Capture the cell that displays the provided text and extract its [X, Y] central coordinate. 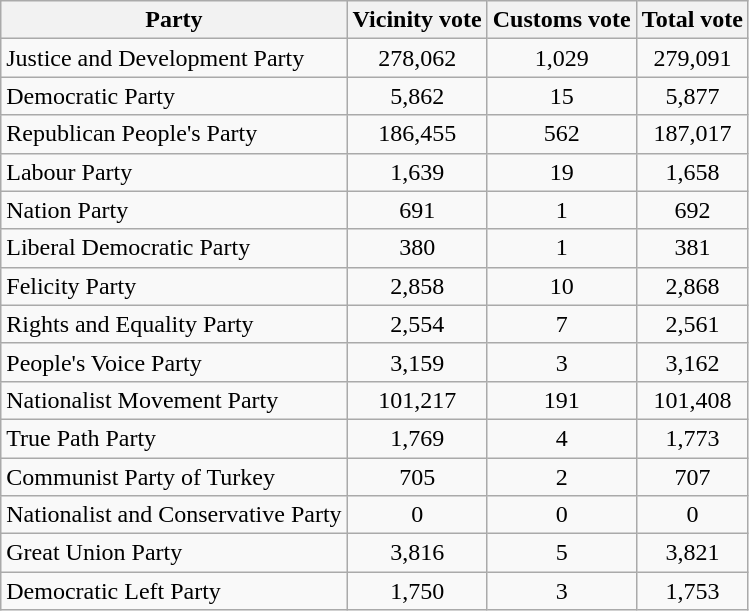
3,816 [417, 553]
Nation Party [174, 210]
Labour Party [174, 172]
People's Voice Party [174, 362]
Nationalist and Conservative Party [174, 515]
707 [692, 477]
1,769 [417, 438]
381 [692, 248]
Democratic Left Party [174, 591]
187,017 [692, 134]
Great Union Party [174, 553]
1,658 [692, 172]
3,159 [417, 362]
5,877 [692, 96]
562 [562, 134]
380 [417, 248]
2,561 [692, 324]
15 [562, 96]
7 [562, 324]
Nationalist Movement Party [174, 400]
3,821 [692, 553]
186,455 [417, 134]
4 [562, 438]
Communist Party of Turkey [174, 477]
Liberal Democratic Party [174, 248]
2,554 [417, 324]
3,162 [692, 362]
101,408 [692, 400]
Total vote [692, 20]
Rights and Equality Party [174, 324]
692 [692, 210]
Republican People's Party [174, 134]
19 [562, 172]
2 [562, 477]
Felicity Party [174, 286]
True Path Party [174, 438]
Party [174, 20]
691 [417, 210]
279,091 [692, 58]
Customs vote [562, 20]
Justice and Development Party [174, 58]
1,753 [692, 591]
Vicinity vote [417, 20]
101,217 [417, 400]
1,750 [417, 591]
1,639 [417, 172]
278,062 [417, 58]
705 [417, 477]
5 [562, 553]
1,029 [562, 58]
Democratic Party [174, 96]
5,862 [417, 96]
1,773 [692, 438]
2,868 [692, 286]
2,858 [417, 286]
191 [562, 400]
10 [562, 286]
